Determine the (x, y) coordinate at the center of the cell enclosing the given text.  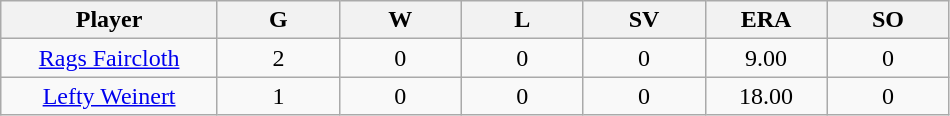
SV (644, 20)
2 (278, 58)
18.00 (766, 96)
ERA (766, 20)
Lefty Weinert (110, 96)
G (278, 20)
SO (888, 20)
9.00 (766, 58)
1 (278, 96)
W (400, 20)
L (522, 20)
Player (110, 20)
Rags Faircloth (110, 58)
